Determine the (x, y) coordinate at the center of the cell enclosing the given text.  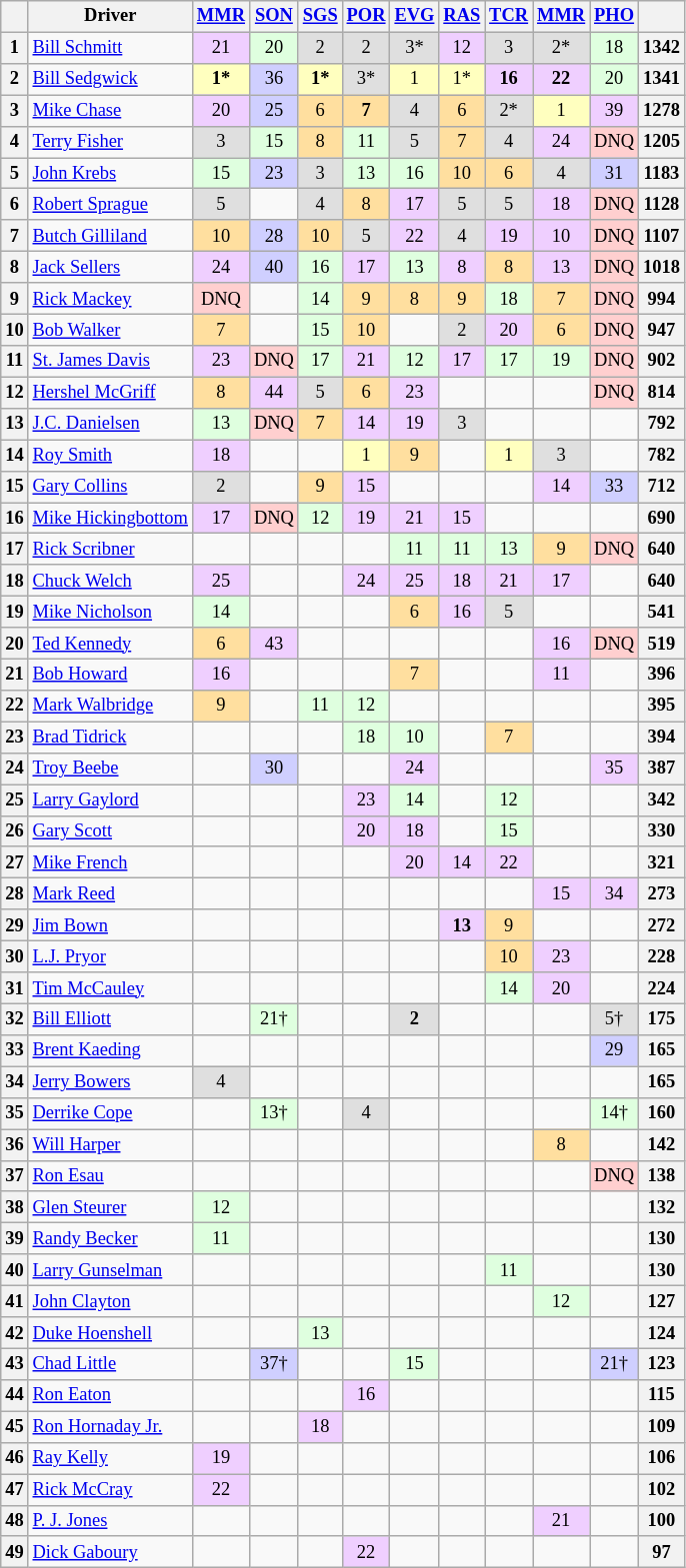
42 (14, 1333)
Mark Walbridge (110, 706)
Duke Hoenshell (110, 1333)
SON (274, 16)
32 (14, 1019)
321 (662, 863)
97 (662, 1553)
712 (662, 486)
814 (662, 392)
P. J. Jones (110, 1521)
132 (662, 1207)
160 (662, 1113)
902 (662, 362)
Rick Mackey (110, 298)
395 (662, 706)
Larry Gunselman (110, 1269)
175 (662, 1019)
1341 (662, 80)
14† (614, 1113)
106 (662, 1459)
Troy Beebe (110, 770)
Larry Gaylord (110, 799)
St. James Davis (110, 362)
Brad Tidrick (110, 738)
47 (14, 1489)
Driver (110, 16)
792 (662, 424)
Chuck Welch (110, 582)
124 (662, 1333)
947 (662, 330)
Bob Walker (110, 330)
John Clayton (110, 1301)
38 (14, 1207)
PHO (614, 16)
Mike Chase (110, 110)
1278 (662, 110)
519 (662, 644)
L.J. Pryor (110, 957)
396 (662, 676)
102 (662, 1489)
Mike French (110, 863)
Mark Reed (110, 893)
Ted Kennedy (110, 644)
138 (662, 1175)
1342 (662, 48)
Mike Nicholson (110, 612)
342 (662, 799)
Bill Sedgwick (110, 80)
Tim McCauley (110, 987)
Rick McCray (110, 1489)
394 (662, 738)
115 (662, 1395)
1205 (662, 142)
37† (274, 1365)
Gary Collins (110, 486)
48 (14, 1521)
45 (14, 1427)
Randy Becker (110, 1239)
Mike Hickingbottom (110, 518)
541 (662, 612)
Butch Gilliland (110, 236)
Bill Elliott (110, 1019)
Robert Sprague (110, 204)
RAS (462, 16)
EVG (414, 16)
Ron Esau (110, 1175)
330 (662, 831)
Ray Kelly (110, 1459)
41 (14, 1301)
387 (662, 770)
Gary Scott (110, 831)
224 (662, 987)
782 (662, 456)
Terry Fisher (110, 142)
100 (662, 1521)
Ron Eaton (110, 1395)
109 (662, 1427)
1128 (662, 204)
Derrike Cope (110, 1113)
Glen Steurer (110, 1207)
5† (614, 1019)
49 (14, 1553)
1107 (662, 236)
Dick Gaboury (110, 1553)
Jerry Bowers (110, 1081)
13† (274, 1113)
26 (14, 831)
Roy Smith (110, 456)
Bill Schmitt (110, 48)
228 (662, 957)
272 (662, 925)
Bob Howard (110, 676)
Brent Kaeding (110, 1051)
J.C. Danielsen (110, 424)
27 (14, 863)
Jim Bown (110, 925)
127 (662, 1301)
123 (662, 1365)
1183 (662, 174)
John Krebs (110, 174)
994 (662, 298)
37 (14, 1175)
46 (14, 1459)
142 (662, 1145)
SGS (320, 16)
Will Harper (110, 1145)
Hershel McGriff (110, 392)
Chad Little (110, 1365)
TCR (509, 16)
Ron Hornaday Jr. (110, 1427)
273 (662, 893)
POR (366, 16)
Jack Sellers (110, 268)
Rick Scribner (110, 550)
1018 (662, 268)
690 (662, 518)
